Return (x, y) of the center of cell containing provided text 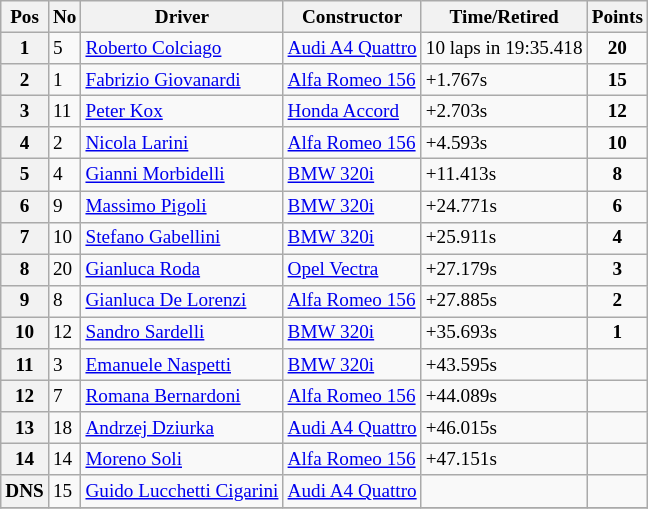
Honda Accord (352, 111)
Stefano Gabellini (182, 238)
10 laps in 19:35.418 (504, 48)
+24.771s (504, 206)
+27.885s (504, 301)
+44.089s (504, 396)
Gianluca De Lorenzi (182, 301)
Andrzej Dziurka (182, 428)
Massimo Pigoli (182, 206)
+11.413s (504, 175)
13 (25, 428)
Romana Bernardoni (182, 396)
+27.179s (504, 270)
Moreno Soli (182, 460)
Time/Retired (504, 17)
Guido Lucchetti Cigarini (182, 491)
Driver (182, 17)
+35.693s (504, 333)
+2.703s (504, 111)
+43.595s (504, 365)
+47.151s (504, 460)
Constructor (352, 17)
Opel Vectra (352, 270)
+46.015s (504, 428)
Gianluca Roda (182, 270)
+1.767s (504, 80)
18 (64, 428)
Pos (25, 17)
Gianni Morbidelli (182, 175)
Emanuele Naspetti (182, 365)
Roberto Colciago (182, 48)
No (64, 17)
+4.593s (504, 143)
DNS (25, 491)
Sandro Sardelli (182, 333)
Points (617, 17)
+25.911s (504, 238)
Nicola Larini (182, 143)
Fabrizio Giovanardi (182, 80)
Peter Kox (182, 111)
